Detect which cell encompasses the target text, then output its (x, y) center coordinate. 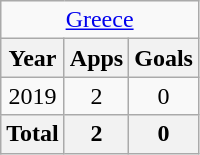
Total (33, 134)
Year (33, 58)
Goals (164, 58)
2019 (33, 96)
Apps (96, 58)
Greece (100, 20)
